Determine the [x, y] coordinate at the center of the cell enclosing the given text.  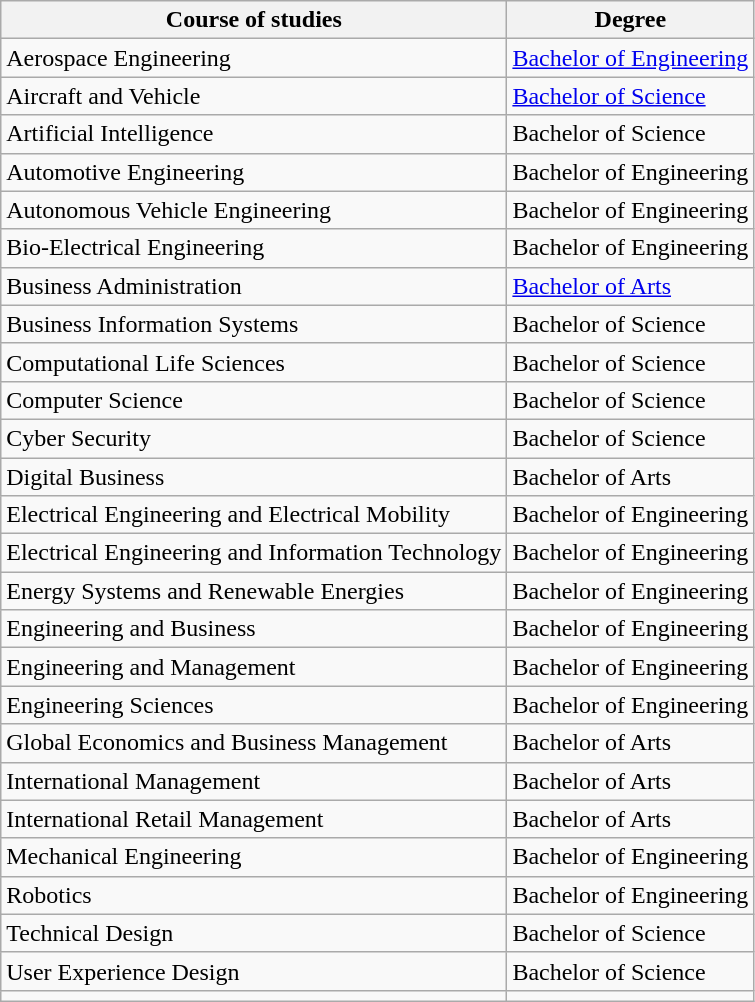
Engineering and Business [254, 629]
Course of studies [254, 20]
Electrical Engineering and Information Technology [254, 553]
Degree [630, 20]
Global Economics and Business Management [254, 743]
Technical Design [254, 933]
Digital Business [254, 477]
Aircraft and Vehicle [254, 96]
Engineering and Management [254, 667]
Mechanical Engineering [254, 857]
Business Administration [254, 286]
Automotive Engineering [254, 172]
Robotics [254, 895]
Autonomous Vehicle Engineering [254, 210]
Artificial Intelligence [254, 134]
User Experience Design [254, 971]
Bio-Electrical Engineering [254, 248]
Electrical Engineering and Electrical Mobility [254, 515]
Engineering Sciences [254, 705]
International Retail Management [254, 819]
Computational Life Sciences [254, 362]
Business Information Systems [254, 324]
Computer Science [254, 400]
Energy Systems and Renewable Energies [254, 591]
Aerospace Engineering [254, 58]
Cyber Security [254, 438]
International Management [254, 781]
